From the cell containing the given text, extract its center point as (x, y) coordinate. 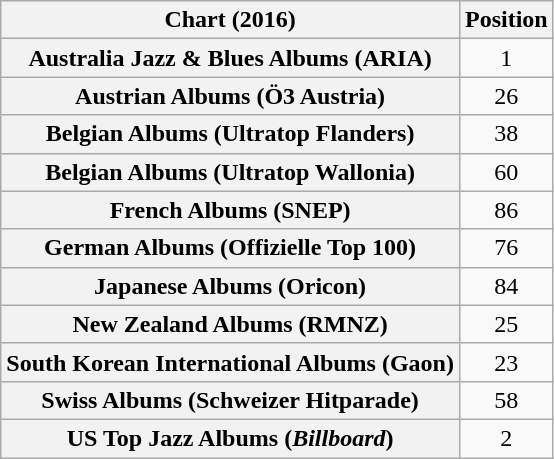
2 (506, 438)
76 (506, 248)
Austrian Albums (Ö3 Austria) (230, 96)
German Albums (Offizielle Top 100) (230, 248)
60 (506, 172)
38 (506, 134)
Belgian Albums (Ultratop Flanders) (230, 134)
Position (506, 20)
Swiss Albums (Schweizer Hitparade) (230, 400)
French Albums (SNEP) (230, 210)
New Zealand Albums (RMNZ) (230, 324)
86 (506, 210)
1 (506, 58)
23 (506, 362)
Chart (2016) (230, 20)
Belgian Albums (Ultratop Wallonia) (230, 172)
58 (506, 400)
25 (506, 324)
84 (506, 286)
Japanese Albums (Oricon) (230, 286)
US Top Jazz Albums (Billboard) (230, 438)
South Korean International Albums (Gaon) (230, 362)
Australia Jazz & Blues Albums (ARIA) (230, 58)
26 (506, 96)
